Search for the cell housing the specified text and yield its (x, y) center coordinate. 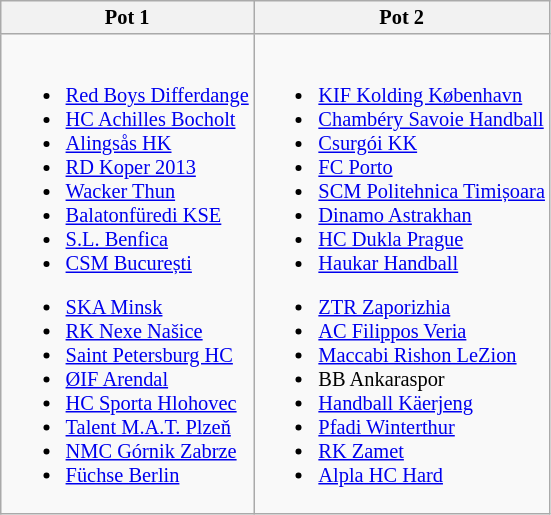
Pot 2 (402, 17)
Pot 1 (128, 17)
